Identify which cell holds the provided text, then report its [X, Y] central coordinate. 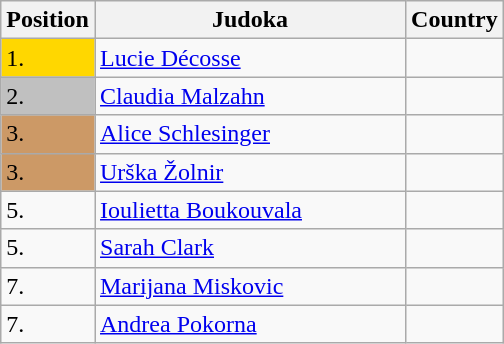
Marijana Miskovic [250, 286]
Position [48, 20]
Lucie Décosse [250, 58]
Country [455, 20]
1. [48, 58]
Urška Žolnir [250, 172]
Alice Schlesinger [250, 134]
Claudia Malzahn [250, 96]
Andrea Pokorna [250, 324]
Judoka [250, 20]
Sarah Clark [250, 248]
Ioulietta Boukouvala [250, 210]
2. [48, 96]
